Determine the [X, Y] coordinate at the center of the cell enclosing the given text.  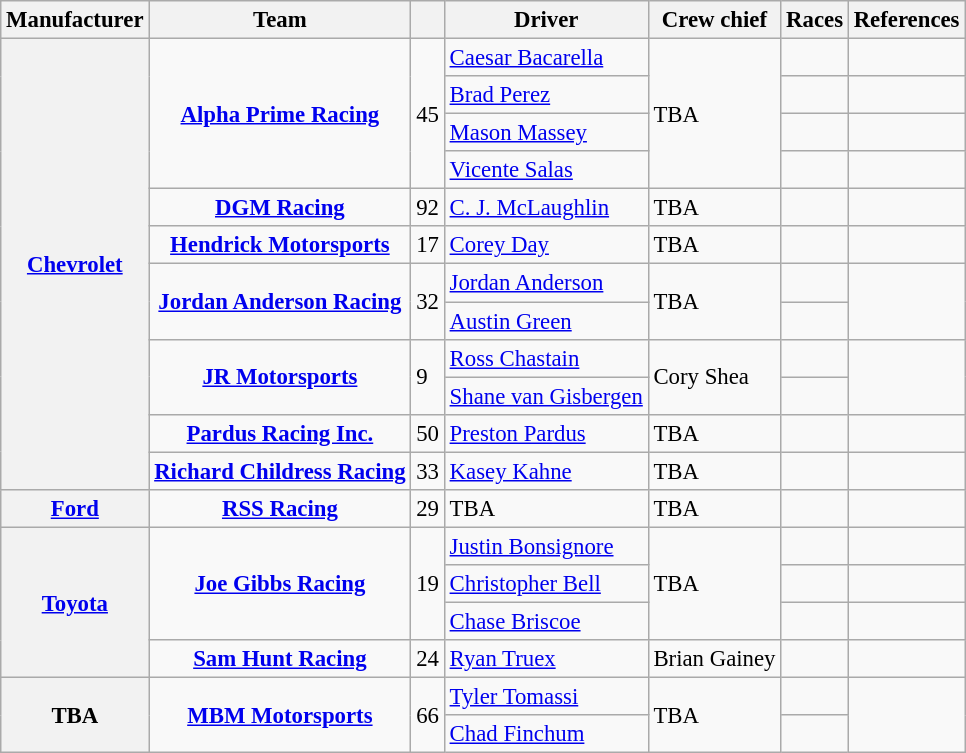
Races [815, 20]
Jordan Anderson Racing [280, 302]
Jordan Anderson [546, 283]
32 [428, 302]
Ford [75, 509]
Pardus Racing Inc. [280, 433]
33 [428, 471]
Cory Shea [714, 376]
MBM Motorsports [280, 716]
Corey Day [546, 245]
Chevrolet [75, 264]
RSS Racing [280, 509]
Ross Chastain [546, 358]
9 [428, 376]
Brian Gainey [714, 659]
Hendrick Motorsports [280, 245]
Shane van Gisbergen [546, 396]
Christopher Bell [546, 584]
Justin Bonsignore [546, 546]
Manufacturer [75, 20]
Sam Hunt Racing [280, 659]
Team [280, 20]
Ryan Truex [546, 659]
JR Motorsports [280, 376]
Richard Childress Racing [280, 471]
Alpha Prime Racing [280, 114]
45 [428, 114]
Crew chief [714, 20]
50 [428, 433]
Vicente Salas [546, 170]
Kasey Kahne [546, 471]
Driver [546, 20]
Chase Briscoe [546, 621]
Brad Perez [546, 95]
Tyler Tomassi [546, 697]
66 [428, 716]
Joe Gibbs Racing [280, 584]
DGM Racing [280, 208]
24 [428, 659]
Toyota [75, 602]
Chad Finchum [546, 734]
C. J. McLaughlin [546, 208]
92 [428, 208]
29 [428, 509]
Caesar Bacarella [546, 58]
17 [428, 245]
19 [428, 584]
References [906, 20]
Austin Green [546, 321]
Preston Pardus [546, 433]
Mason Massey [546, 133]
